Pinpoint the cell where the given text exists, returning its (X, Y) midpoint coordinate. 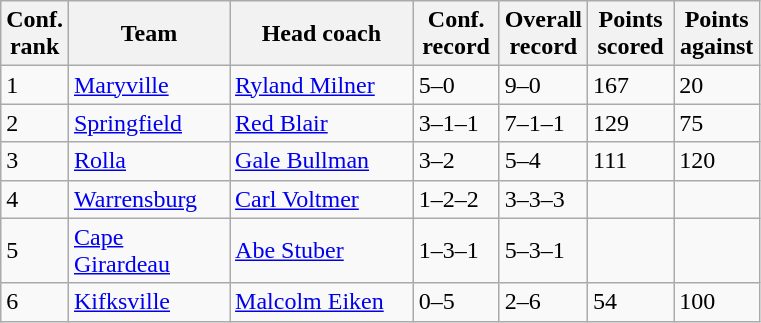
0–5 (456, 302)
54 (631, 302)
Rolla (148, 161)
Red Blair (322, 123)
Conf. rank (35, 34)
5 (35, 250)
1–3–1 (456, 250)
5–4 (543, 161)
Cape Girardeau (148, 250)
3–2 (456, 161)
Head coach (322, 34)
3–1–1 (456, 123)
6 (35, 302)
1 (35, 85)
Kifksville (148, 302)
75 (717, 123)
Springfield (148, 123)
7–1–1 (543, 123)
Team (148, 34)
Points scored (631, 34)
Points against (717, 34)
Carl Voltmer (322, 199)
Gale Bullman (322, 161)
2–6 (543, 302)
9–0 (543, 85)
Warrensburg (148, 199)
5–3–1 (543, 250)
4 (35, 199)
167 (631, 85)
20 (717, 85)
Abe Stuber (322, 250)
3 (35, 161)
120 (717, 161)
1–2–2 (456, 199)
Malcolm Eiken (322, 302)
Ryland Milner (322, 85)
111 (631, 161)
3–3–3 (543, 199)
5–0 (456, 85)
2 (35, 123)
129 (631, 123)
Conf. record (456, 34)
100 (717, 302)
Overall record (543, 34)
Maryville (148, 85)
